Determine the (X, Y) coordinate at the center of the cell enclosing the given text.  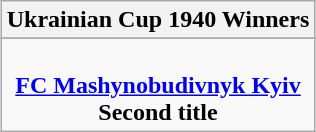
Ukrainian Cup 1940 Winners (158, 20)
FC Mashynobudivnyk KyivSecond title (158, 85)
